For the text-containing cell, return its midpoint in (x, y) coordinate format. 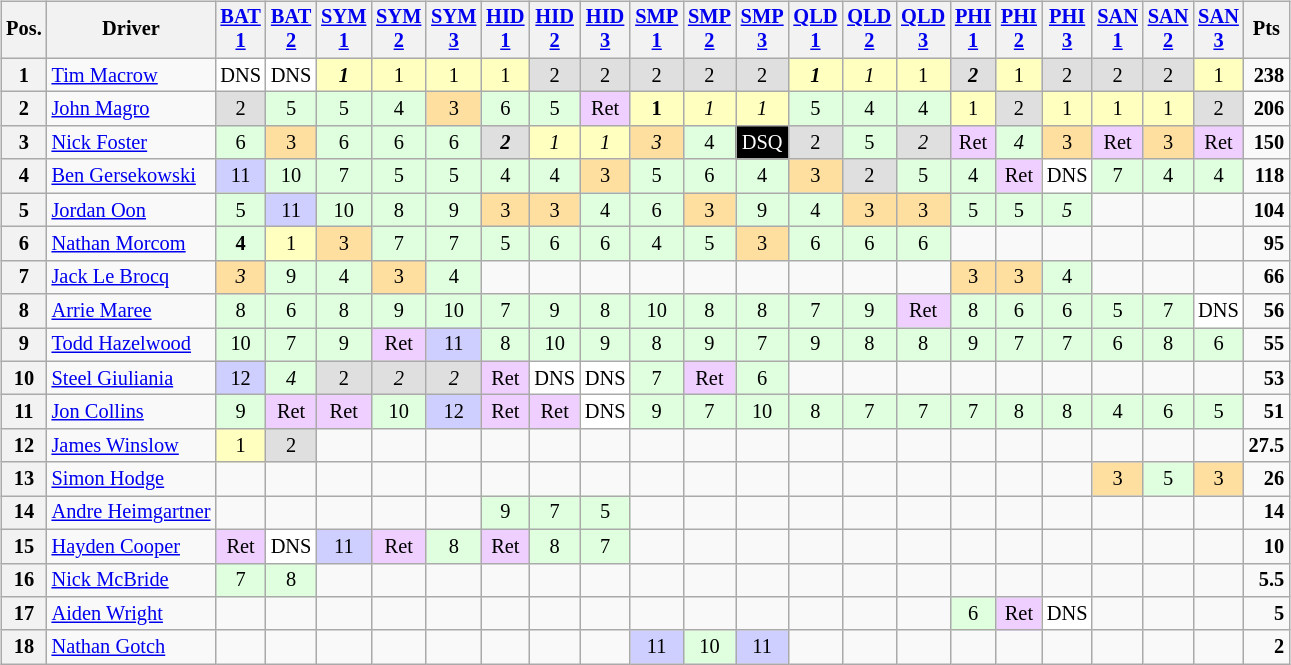
SMP3 (762, 30)
SMP2 (710, 30)
SMP1 (656, 30)
PHI3 (1067, 30)
Nick McBride (132, 580)
51 (1266, 412)
104 (1266, 210)
PHI2 (1019, 30)
HID3 (605, 30)
53 (1266, 378)
HID2 (554, 30)
PHI1 (973, 30)
SAN1 (1117, 30)
James Winslow (132, 446)
150 (1266, 143)
Andre Heimgartner (132, 513)
Jack Le Brocq (132, 277)
16 (24, 580)
Todd Hazelwood (132, 345)
Jordan Oon (132, 210)
27.5 (1266, 446)
Pts (1266, 30)
26 (1266, 479)
95 (1266, 244)
John Magro (132, 109)
Arrie Maree (132, 311)
13 (24, 479)
Tim Macrow (132, 75)
56 (1266, 311)
QLD2 (869, 30)
QLD3 (923, 30)
118 (1266, 176)
SYM3 (454, 30)
HID1 (505, 30)
55 (1266, 345)
15 (24, 546)
66 (1266, 277)
SAN2 (1168, 30)
Simon Hodge (132, 479)
Steel Giuliania (132, 378)
5.5 (1266, 580)
Pos. (24, 30)
SYM1 (344, 30)
17 (24, 614)
238 (1266, 75)
Aiden Wright (132, 614)
SAN3 (1218, 30)
Jon Collins (132, 412)
BAT1 (240, 30)
DSQ (762, 143)
206 (1266, 109)
18 (24, 647)
BAT2 (291, 30)
SYM2 (398, 30)
Ben Gersekowski (132, 176)
Nathan Gotch (132, 647)
Nathan Morcom (132, 244)
QLD1 (815, 30)
Hayden Cooper (132, 546)
Driver (132, 30)
Nick Foster (132, 143)
